Provide the [x, y] coordinate of the cell's center where the given text is located.  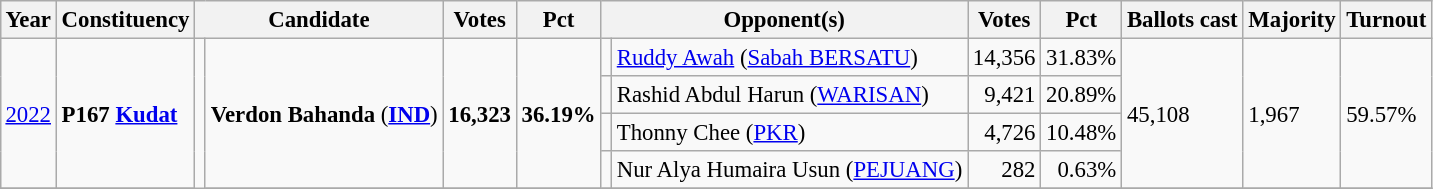
Turnout [1386, 20]
14,356 [1004, 57]
Rashid Abdul Harun (WARISAN) [789, 95]
P167 Kudat [125, 113]
Candidate [319, 20]
Ballots cast [1182, 20]
9,421 [1004, 95]
Ruddy Awah (Sabah BERSATU) [789, 57]
4,726 [1004, 133]
59.57% [1386, 113]
Opponent(s) [784, 20]
Year [28, 20]
Nur Alya Humaira Usun (PEJUANG) [789, 170]
36.19% [558, 113]
Thonny Chee (PKR) [789, 133]
45,108 [1182, 113]
Verdon Bahanda (IND) [324, 113]
0.63% [1082, 170]
20.89% [1082, 95]
2022 [28, 113]
Majority [1292, 20]
16,323 [480, 113]
Constituency [125, 20]
31.83% [1082, 57]
282 [1004, 170]
10.48% [1082, 133]
1,967 [1292, 113]
